Capture the cell that displays the provided text and extract its [x, y] central coordinate. 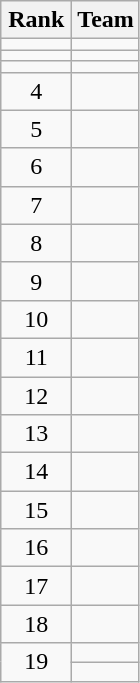
18 [36, 624]
19 [36, 662]
8 [36, 243]
7 [36, 205]
4 [36, 91]
6 [36, 167]
12 [36, 395]
Team [106, 20]
16 [36, 548]
5 [36, 129]
Rank [36, 20]
17 [36, 586]
9 [36, 281]
15 [36, 510]
14 [36, 472]
13 [36, 434]
10 [36, 319]
11 [36, 357]
